Locate the cell with the specified text and output its (X, Y) center coordinate. 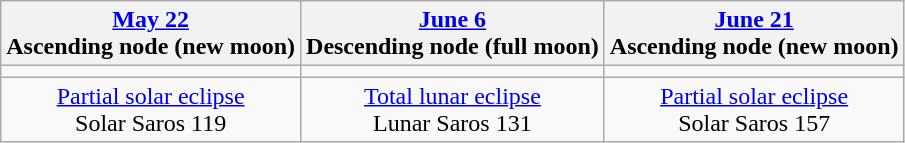
June 21Ascending node (new moon) (754, 34)
Total lunar eclipseLunar Saros 131 (453, 110)
Partial solar eclipseSolar Saros 119 (151, 110)
June 6Descending node (full moon) (453, 34)
Partial solar eclipseSolar Saros 157 (754, 110)
May 22Ascending node (new moon) (151, 34)
